Provide the (x, y) coordinate of the cell's center where the given text is located.  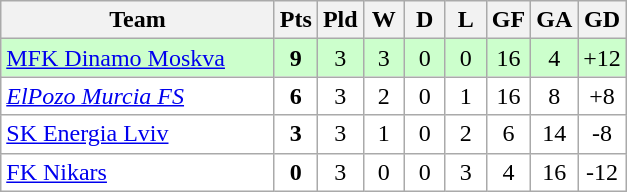
Pts (296, 20)
14 (554, 134)
8 (554, 96)
MFK Dinamo Moskva (138, 58)
GD (602, 20)
9 (296, 58)
+12 (602, 58)
ElPozo Murcia FS (138, 96)
W (384, 20)
D (424, 20)
L (466, 20)
-12 (602, 172)
-8 (602, 134)
SK Energia Lviv (138, 134)
GF (508, 20)
GA (554, 20)
Team (138, 20)
Pld (340, 20)
FK Nikars (138, 172)
+8 (602, 96)
